Pinpoint the cell where the given text exists, returning its [x, y] midpoint coordinate. 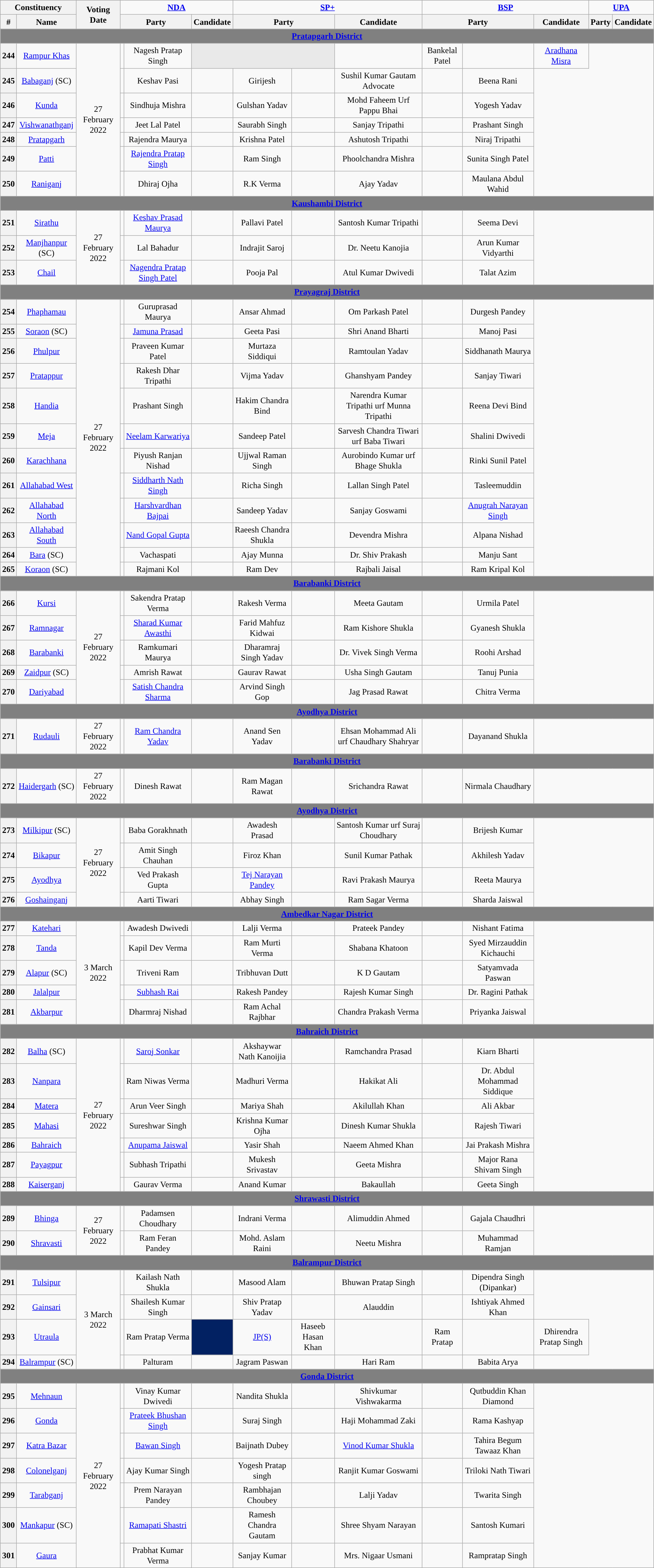
Dr. Shiv Prakash [378, 555]
Ramtoulan Yadav [378, 351]
Ishtiyak Ahmed Khan [498, 1307]
Ramchandra Prasad [378, 1051]
Chandra Prakash Verma [378, 1012]
Constituency [38, 8]
Haseeb Hasan Khan [313, 1337]
278 [8, 948]
292 [8, 1307]
Bawan Singh [158, 1446]
245 [8, 80]
Dharmraj Nishad [158, 1012]
Bahraich District [327, 1031]
Om Parkash Patel [378, 312]
Allahabad North [46, 510]
Dariyabad [46, 692]
Geeta Pasi [262, 331]
Ram Niwas Verma [158, 1081]
Dr. Ragini Pathak [498, 992]
291 [8, 1282]
287 [8, 1165]
Indrajit Saroj [262, 248]
267 [8, 628]
Rajendra Maurya [158, 139]
Rinki Sunil Patel [498, 460]
Muhammad Ramjan [498, 1243]
Ajay Yadav [378, 184]
Harshvardhan Bajpai [158, 510]
Farid Mahfuz Kidwai [262, 628]
Rajendra Pratap Singh [158, 159]
Satish Chandra Sharma [158, 692]
Lallan Singh Patel [378, 486]
260 [8, 460]
Durgesh Pandey [498, 312]
Masood Alam [262, 1282]
Sanjay Kumar [262, 1555]
Ram Dev [262, 569]
Ehsan Mohammad Ali urf Chaudhary Shahryar [378, 736]
Saroj Sonkar [158, 1051]
Sarvesh Chandra Tiwari urf Baba Tiwari [378, 436]
290 [8, 1243]
Sandeep Patel [262, 436]
Awadesh Dwivedi [158, 928]
273 [8, 830]
Neetu Mishra [378, 1243]
Hakikat Ali [378, 1081]
Akhilesh Yadav [498, 855]
Prayagraj District [327, 292]
Katehari [46, 928]
Vijma Yadav [262, 376]
Ramnagar [46, 628]
Dayanand Shukla [498, 736]
Urmila Patel [498, 603]
Katra Bazar [46, 1446]
289 [8, 1218]
295 [8, 1396]
Raeesh Chandra Shukla [262, 535]
Sindhuja Mishra [158, 106]
Karachhana [46, 460]
Subhash Tripathi [158, 1165]
270 [8, 692]
Kailash Nath Shukla [158, 1282]
275 [8, 880]
Roohi Arshad [498, 653]
Piyush Ranjan Nishad [158, 460]
Ranjit Kumar Goswami [378, 1470]
Richa Singh [262, 486]
Alauddin [378, 1307]
Rakesh Pandey [262, 992]
Gaurav Verma [158, 1184]
Kiarn Bharti [498, 1051]
Ramapati Shastri [158, 1525]
Kunda [46, 106]
Rambhajan Choubey [262, 1495]
UPA [621, 8]
Prabhat Kumar Verma [158, 1555]
Naeem Ahmed Khan [378, 1145]
Sharad Kumar Awasthi [158, 628]
Ram Chandra Yadav [158, 736]
Haidergarh (SC) [46, 786]
# [8, 22]
Bara (SC) [46, 555]
Gonda District [327, 1377]
269 [8, 672]
Tanda [46, 948]
Anand Sen Yadav [262, 736]
Jagram Paswan [262, 1362]
Ambedkar Nagar District [327, 914]
Neelam Karwariya [158, 436]
282 [8, 1051]
Bhuwan Pratap Singh [378, 1282]
Nandita Shukla [262, 1396]
Sandeep Yadav [262, 510]
Ajay Kumar Singh [158, 1470]
Syed Mirzauddin Kichauchi [498, 948]
Ved Prakash Gupta [158, 880]
Satyamvada Paswan [498, 973]
Suraj Singh [262, 1421]
Lal Bahadur [158, 248]
Jamuna Prasad [158, 331]
Nagendra Pratap Singh Patel [158, 273]
Ghanshyam Pandey [378, 376]
297 [8, 1446]
257 [8, 376]
259 [8, 436]
Reena Devi Bind [498, 406]
Mohd. Aslam Raini [262, 1243]
K D Gautam [378, 973]
Dhiraj Ojha [158, 184]
Ansar Ahmad [262, 312]
Maulana Abdul Wahid [498, 184]
Nirmala Chaudhary [498, 786]
Nishant Fatima [498, 928]
SP+ [327, 8]
Ram Pratap Verma [158, 1337]
Ram Magan Rawat [262, 786]
Bikapur [46, 855]
Major Rana Shivam Singh [498, 1165]
Gajala Chaudhri [498, 1218]
Soraon (SC) [46, 331]
Chail [46, 273]
Tanuj Punia [498, 672]
Goshainganj [46, 899]
Chitra Verma [498, 692]
Akbarpur [46, 1012]
Sirathu [46, 223]
Sanjay Tripathi [378, 125]
Yogesh Pratap singh [262, 1470]
Abhay Singh [262, 899]
250 [8, 184]
Kapil Dev Verma [158, 948]
Balha (SC) [46, 1051]
Meja [46, 436]
Manju Sant [498, 555]
Rajbali Jaisal [378, 569]
Baijnath Dubey [262, 1446]
Shabana Khatoon [378, 948]
Brijesh Kumar [498, 830]
Jalalpur [46, 992]
252 [8, 248]
254 [8, 312]
256 [8, 351]
Yasir Shah [262, 1145]
Mukesh Srivastav [262, 1165]
Narendra Kumar Tripathi urf Munna Tripathi [378, 406]
Rampratap Singh [498, 1555]
Balrampur District [327, 1263]
BSP [506, 8]
Vachaspati [158, 555]
Geeta Mishra [378, 1165]
Krishna Kumar Ojha [262, 1126]
246 [8, 106]
Aradhana Misra [561, 56]
264 [8, 555]
Vinay Kumar Dwivedi [158, 1396]
Babaganj (SC) [46, 80]
Pratapgarh District [327, 36]
Alapur (SC) [46, 973]
Praveen Kumar Patel [158, 351]
Tahira Begum Tawaaz Khan [498, 1446]
Payagpur [46, 1165]
Shri Anand Bharti [378, 331]
Triveni Ram [158, 973]
Subhash Rai [158, 992]
Ram Singh [262, 159]
Rajmani Kol [158, 569]
Jai Prakash Mishra [498, 1145]
Shree Shyam Narayan [378, 1525]
R.K Verma [262, 184]
Ujjwal Raman Singh [262, 460]
Rudauli [46, 736]
Devendra Mishra [378, 535]
Sanjay Goswami [378, 510]
Handia [46, 406]
Ashutosh Tripathi [378, 139]
Dinesh Kumar Shukla [378, 1126]
Pratapgarh [46, 139]
Kursi [46, 603]
Kaushambi District [327, 203]
Name [46, 22]
299 [8, 1495]
Hakim Chandra Bind [262, 406]
Allahabad South [46, 535]
Vishwanathganj [46, 125]
Sureshwar Singh [158, 1126]
Bankelal Patel [442, 56]
Ajay Munna [262, 555]
Gaura [46, 1555]
Siddhanath Maurya [498, 351]
284 [8, 1106]
Dhirendra Pratap Singh [561, 1337]
Nanpara [46, 1081]
Palturam [158, 1362]
Ram Pratap [442, 1337]
Ramkumari Maurya [158, 653]
Tribhuvan Dutt [262, 973]
Seema Devi [498, 223]
Haji Mohammad Zaki [378, 1421]
Bahraich [46, 1145]
263 [8, 535]
Ram Kishore Shukla [378, 628]
Priyanka Jaiswal [498, 1012]
NDA [176, 8]
Indrani Verma [262, 1218]
Sushil Kumar Gautam Advocate [378, 80]
Lalji Yadav [378, 1495]
Shiv Pratap Yadav [262, 1307]
Gyanesh Shukla [498, 628]
Anugrah Narayan Singh [498, 510]
300 [8, 1525]
Tasleemuddin [498, 486]
Aurobindo Kumar urf Bhage Shukla [378, 460]
Rampur Khas [46, 56]
Rajesh Kumar Singh [378, 992]
Hari Ram [378, 1362]
Atul Kumar Dwivedi [378, 273]
Ram Sagar Verma [378, 899]
Akshaywar Nath Kanoijia [262, 1051]
298 [8, 1470]
Dharamraj Singh Yadav [262, 653]
Allahabad West [46, 486]
Arvind Singh Gop [262, 692]
285 [8, 1126]
272 [8, 786]
Triloki Nath Tiwari [498, 1470]
Balrampur (SC) [46, 1362]
Shrawasti District [327, 1198]
Ram Kripal Kol [498, 569]
Usha Singh Gautam [378, 672]
280 [8, 992]
293 [8, 1337]
Ram Murti Verma [262, 948]
274 [8, 855]
Tarabganj [46, 1495]
Rama Kashyap [498, 1421]
Prateek Bhushan Singh [158, 1421]
Geeta Singh [498, 1184]
Prem Narayan Pandey [158, 1495]
261 [8, 486]
Dipendra Singh (Dipankar) [498, 1282]
271 [8, 736]
Pooja Pal [262, 273]
Sunita Singh Patel [498, 159]
265 [8, 569]
Shalini Dwivedi [498, 436]
286 [8, 1145]
Aarti Tiwari [158, 899]
Mohd Faheem Urf Pappu Bhai [378, 106]
Sunil Kumar Pathak [378, 855]
Amit Singh Chauhan [158, 855]
Arun Veer Singh [158, 1106]
Dinesh Rawat [158, 786]
Gainsari [46, 1307]
Phulpur [46, 351]
Barabanki [46, 653]
Milkipur (SC) [46, 830]
Ayodhya [46, 880]
Tej Narayan Pandey [262, 880]
Baba Gorakhnath [158, 830]
277 [8, 928]
Guruprasad Maurya [158, 312]
Beena Rani [498, 80]
255 [8, 331]
Shailesh Kumar Singh [158, 1307]
Alimuddin Ahmed [378, 1218]
Gulshan Yadav [262, 106]
Amrish Rawat [158, 672]
Saurabh Singh [262, 125]
Koraon (SC) [46, 569]
Arun Kumar Vidyarthi [498, 248]
JP(S) [262, 1337]
Krishna Patel [262, 139]
Siddharth Nath Singh [158, 486]
Shivkumar Vishwakarma [378, 1396]
Phaphamau [46, 312]
Firoz Khan [262, 855]
Rajesh Tiwari [498, 1126]
251 [8, 223]
Manoj Pasi [498, 331]
Zaidpur (SC) [46, 672]
Alpana Nishad [498, 535]
266 [8, 603]
Phoolchandra Mishra [378, 159]
Ram Achal Rajbhar [262, 1012]
Voting Date [98, 15]
262 [8, 510]
Girijesh [262, 80]
Jeet Lal Patel [158, 125]
Colonelganj [46, 1470]
Kaiserganj [46, 1184]
Mrs. Nigaar Usmani [378, 1555]
Lalji Verma [262, 928]
Twarita Singh [498, 1495]
Ramesh Chandra Gautam [262, 1525]
Rakesh Dhar Tripathi [158, 376]
Meeta Gautam [378, 603]
Tulsipur [46, 1282]
Vinod Kumar Shukla [378, 1446]
Santosh Kumar urf Suraj Choudhary [378, 830]
Srichandra Rawat [378, 786]
Manjhanpur (SC) [46, 248]
253 [8, 273]
Mehnaun [46, 1396]
268 [8, 653]
283 [8, 1081]
Mankapur (SC) [46, 1525]
Santosh Kumari [498, 1525]
281 [8, 1012]
Akilullah Khan [378, 1106]
Bakaullah [378, 1184]
Pallavi Patel [262, 223]
Mariya Shah [262, 1106]
Nagesh Pratap Singh [158, 56]
Shravasti [46, 1243]
Keshav Pasi [158, 80]
Padamsen Choudhary [158, 1218]
Patti [46, 159]
Santosh Kumar Tripathi [378, 223]
Anupama Jaiswal [158, 1145]
Nand Gopal Gupta [158, 535]
Gaurav Rawat [262, 672]
Yogesh Yadav [498, 106]
Rakesh Verma [262, 603]
Ali Akbar [498, 1106]
247 [8, 125]
Awadesh Prasad [262, 830]
Raniganj [46, 184]
Reeta Maurya [498, 880]
Pratappur [46, 376]
Utraula [46, 1337]
Talat Azim [498, 273]
Bhinga [46, 1218]
288 [8, 1184]
248 [8, 139]
244 [8, 56]
Jag Prasad Rawat [378, 692]
Keshav Prasad Maurya [158, 223]
Anand Kumar [262, 1184]
Mahasi [46, 1126]
Dr. Neetu Kanojia [378, 248]
Ram Feran Pandey [158, 1243]
296 [8, 1421]
279 [8, 973]
Qutbuddin Khan Diamond [498, 1396]
Dr. Vivek Singh Verma [378, 653]
276 [8, 899]
258 [8, 406]
301 [8, 1555]
Sharda Jaiswal [498, 899]
Matera [46, 1106]
Sakendra Pratap Verma [158, 603]
Dr. Abdul Mohammad Siddique [498, 1081]
Babita Arya [498, 1362]
Niraj Tripathi [498, 139]
Madhuri Verma [262, 1081]
Ravi Prakash Maurya [378, 880]
Murtaza Siddiqui [262, 351]
Prateek Pandey [378, 928]
294 [8, 1362]
Sanjay Tiwari [498, 376]
Gonda [46, 1421]
249 [8, 159]
